Return the (X, Y) coordinate for the center point of the cell that contains the specified text.  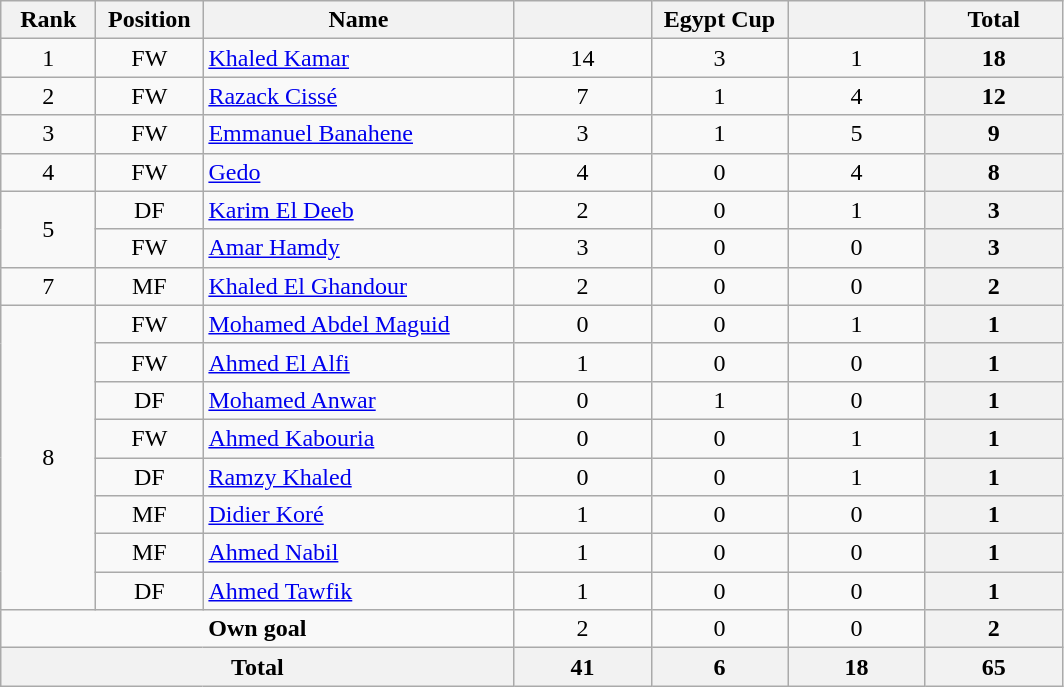
14 (582, 58)
12 (994, 96)
Emmanuel Banahene (358, 134)
Own goal (258, 629)
Amar Hamdy (358, 248)
Name (358, 20)
Mohamed Abdel Maguid (358, 324)
Razack Cissé (358, 96)
Karim El Deeb (358, 210)
6 (720, 667)
Ramzy Khaled (358, 477)
Ahmed Kabouria (358, 438)
Didier Koré (358, 515)
Khaled Kamar (358, 58)
Gedo (358, 172)
65 (994, 667)
9 (994, 134)
Ahmed Nabil (358, 553)
41 (582, 667)
Position (150, 20)
Ahmed Tawfik (358, 591)
Mohamed Anwar (358, 400)
Khaled El Ghandour (358, 286)
Egypt Cup (720, 20)
Rank (48, 20)
Ahmed El Alfi (358, 362)
